Locate the cell with the specified text and output its (X, Y) center coordinate. 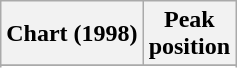
Chart (1998) (72, 34)
Peakposition (189, 34)
